Locate the cell with the specified text and output its (X, Y) center coordinate. 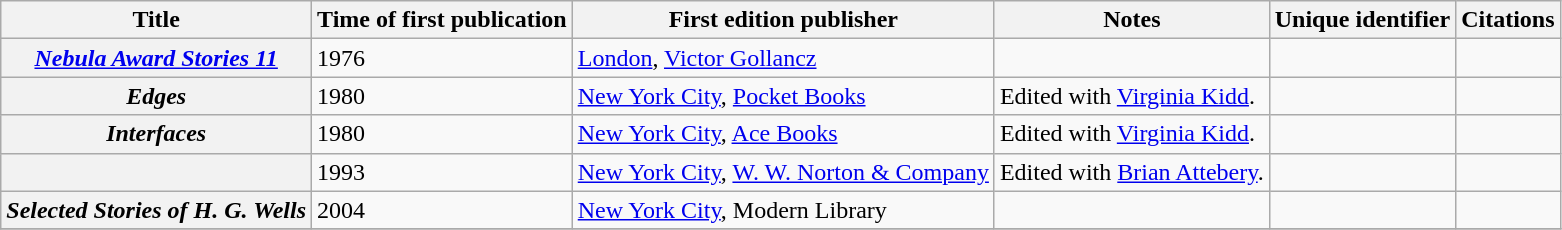
First edition publisher (783, 20)
1993 (442, 172)
Title (156, 20)
Unique identifier (1362, 20)
London, Victor Gollancz (783, 58)
Nebula Award Stories 11 (156, 58)
New York City, W. W. Norton & Company (783, 172)
Edges (156, 96)
New York City, Ace Books (783, 134)
Time of first publication (442, 20)
1976 (442, 58)
Edited with Brian Attebery. (1132, 172)
Citations (1508, 20)
New York City, Pocket Books (783, 96)
Selected Stories of H. G. Wells (156, 210)
2004 (442, 210)
New York City, Modern Library (783, 210)
Interfaces (156, 134)
Notes (1132, 20)
